For the text-containing cell, return its midpoint in [x, y] coordinate format. 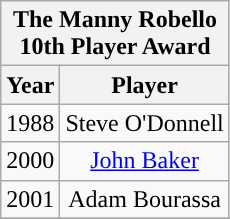
2001 [30, 199]
John Baker [144, 161]
The Manny Robello 10th Player Award [116, 34]
1988 [30, 123]
Steve O'Donnell [144, 123]
Year [30, 85]
2000 [30, 161]
Player [144, 85]
Adam Bourassa [144, 199]
